Search for the cell housing the specified text and yield its [x, y] center coordinate. 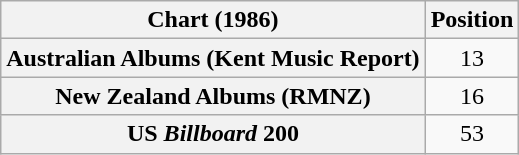
Chart (1986) [213, 20]
53 [472, 134]
Position [472, 20]
Australian Albums (Kent Music Report) [213, 58]
13 [472, 58]
16 [472, 96]
New Zealand Albums (RMNZ) [213, 96]
US Billboard 200 [213, 134]
